Extract the [x, y] coordinate from the center of the cell holding the provided text.  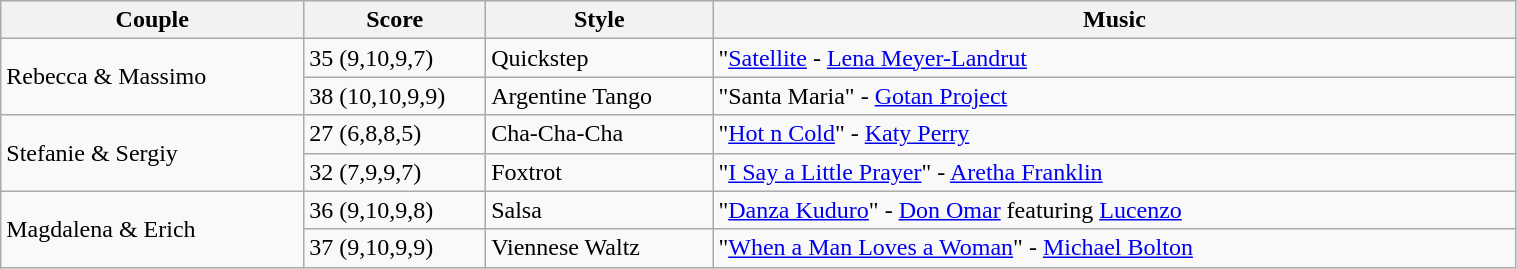
Quickstep [600, 58]
"Satellite - Lena Meyer-Landrut [1114, 58]
Score [395, 20]
Rebecca & Massimo [152, 77]
"Santa Maria" - Gotan Project [1114, 96]
Cha-Cha-Cha [600, 134]
"I Say a Little Prayer" - Aretha Franklin [1114, 172]
Salsa [600, 210]
27 (6,8,8,5) [395, 134]
"Hot n Cold" - Katy Perry [1114, 134]
"When a Man Loves a Woman" - Michael Bolton [1114, 248]
35 (9,10,9,7) [395, 58]
Couple [152, 20]
Foxtrot [600, 172]
Stefanie & Sergiy [152, 153]
32 (7,9,9,7) [395, 172]
37 (9,10,9,9) [395, 248]
Music [1114, 20]
38 (10,10,9,9) [395, 96]
"Danza Kuduro" - Don Omar featuring Lucenzo [1114, 210]
Viennese Waltz [600, 248]
36 (9,10,9,8) [395, 210]
Style [600, 20]
Argentine Tango [600, 96]
Magdalena & Erich [152, 229]
